Identify which cell holds the provided text, then report its (x, y) central coordinate. 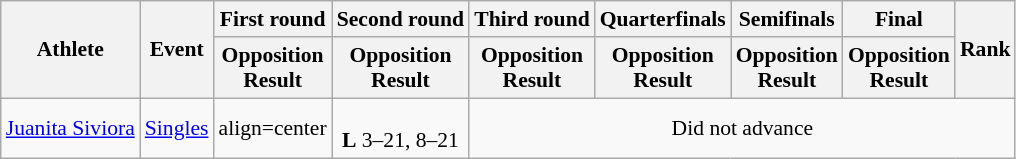
First round (272, 19)
Final (899, 19)
Athlete (70, 50)
Event (177, 50)
Singles (177, 128)
Second round (401, 19)
Semifinals (787, 19)
Did not advance (742, 128)
Rank (986, 50)
Third round (532, 19)
L 3–21, 8–21 (401, 128)
align=center (272, 128)
Juanita Siviora (70, 128)
Quarterfinals (663, 19)
